Scan for the cell matching the given text and deliver its [X, Y] coordinate at center. 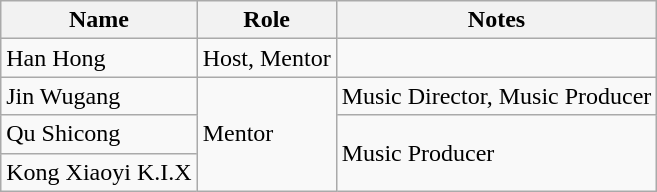
Jin Wugang [99, 96]
Han Hong [99, 58]
Kong Xiaoyi K.I.X [99, 172]
Notes [496, 20]
Host, Mentor [266, 58]
Role [266, 20]
Music Director, Music Producer [496, 96]
Name [99, 20]
Qu Shicong [99, 134]
Mentor [266, 134]
Music Producer [496, 153]
